Capture the cell that displays the provided text and extract its (x, y) central coordinate. 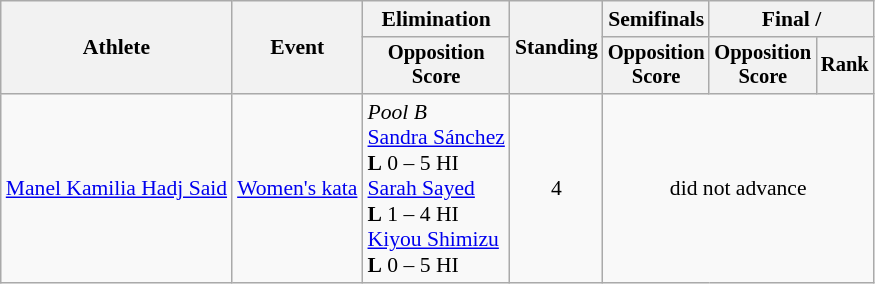
Manel Kamilia Hadj Said (116, 188)
Women's kata (297, 188)
Standing (556, 48)
Elimination (436, 19)
Pool B Sandra SánchezL 0 – 5 HI Sarah SayedL 1 – 4 HI Kiyou ShimizuL 0 – 5 HI (436, 188)
Athlete (116, 48)
did not advance (738, 188)
4 (556, 188)
Rank (845, 66)
Semifinals (656, 19)
Final / (791, 19)
Event (297, 48)
